Capture the cell that displays the provided text and extract its (X, Y) central coordinate. 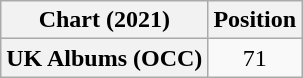
UK Albums (OCC) (104, 58)
71 (255, 58)
Position (255, 20)
Chart (2021) (104, 20)
